Identify which cell holds the provided text, then report its [x, y] central coordinate. 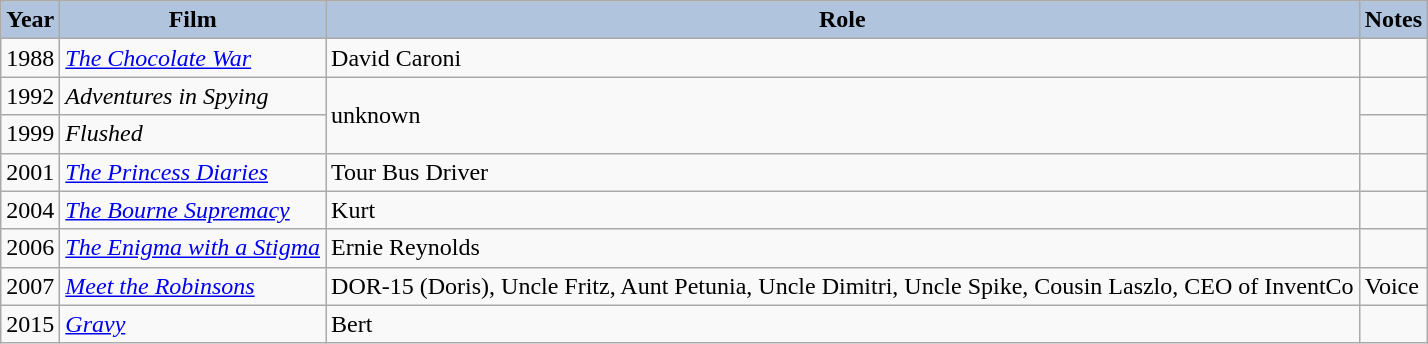
unknown [843, 115]
Flushed [193, 134]
Meet the Robinsons [193, 286]
2006 [30, 248]
1988 [30, 58]
The Bourne Supremacy [193, 210]
1999 [30, 134]
Role [843, 20]
Film [193, 20]
1992 [30, 96]
2004 [30, 210]
Bert [843, 324]
2015 [30, 324]
Gravy [193, 324]
Voice [1393, 286]
Year [30, 20]
The Chocolate War [193, 58]
The Princess Diaries [193, 172]
2001 [30, 172]
Tour Bus Driver [843, 172]
2007 [30, 286]
Ernie Reynolds [843, 248]
Adventures in Spying [193, 96]
DOR-15 (Doris), Uncle Fritz, Aunt Petunia, Uncle Dimitri, Uncle Spike, Cousin Laszlo, CEO of InventCo [843, 286]
Kurt [843, 210]
The Enigma with a Stigma [193, 248]
David Caroni [843, 58]
Notes [1393, 20]
